Return (X, Y) of the center of cell containing provided text 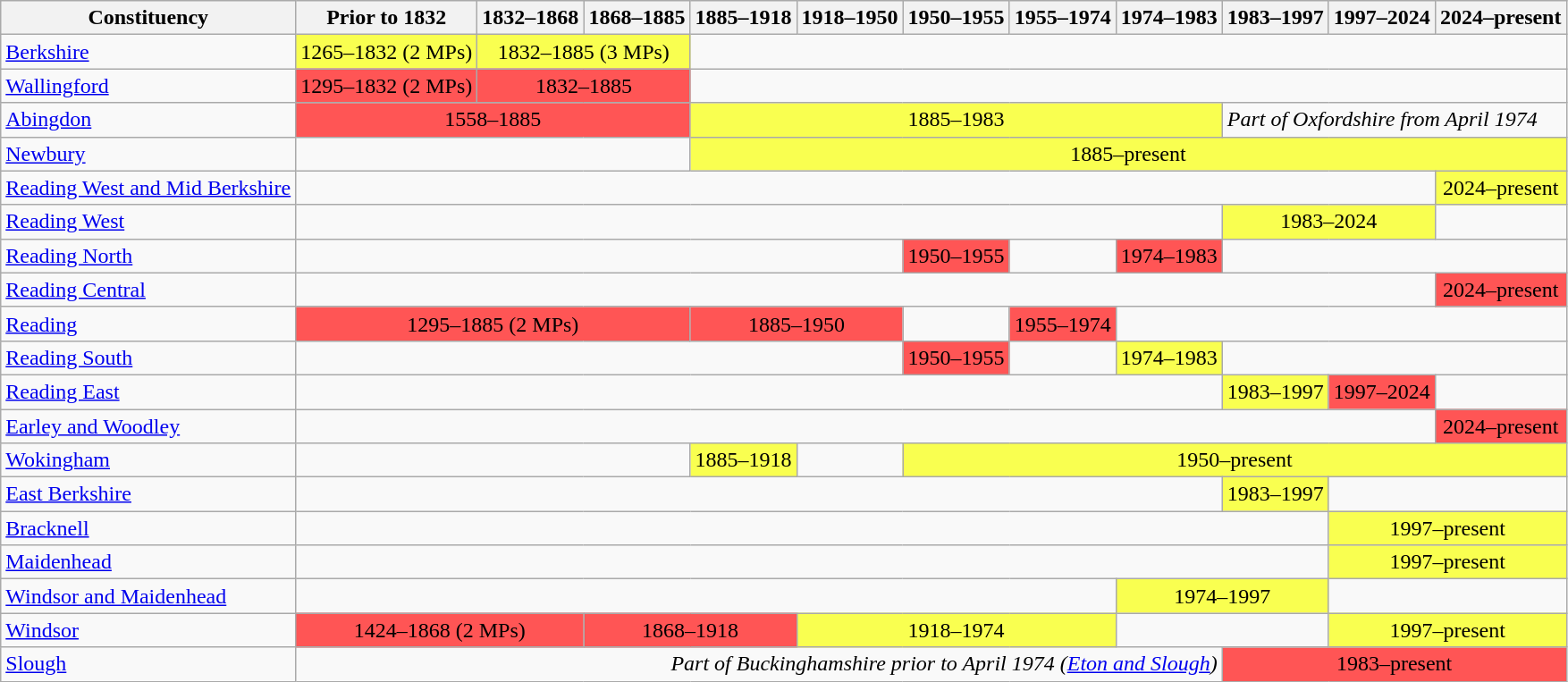
Reading North (148, 256)
Windsor and Maidenhead (148, 596)
Prior to 1832 (386, 18)
1558–1885 (493, 120)
Reading West (148, 222)
1918–1974 (957, 630)
1974–1997 (1222, 596)
Slough (148, 664)
Maidenhead (148, 562)
Wallingford (148, 86)
1832–1885 (3 MPs) (584, 52)
Bracknell (148, 528)
Earley and Woodley (148, 426)
Newbury (148, 154)
East Berkshire (148, 494)
Abingdon (148, 120)
1918–1950 (849, 18)
1885–1983 (957, 120)
Reading West and Mid Berkshire (148, 188)
Wokingham (148, 460)
Reading Central (148, 290)
1265–1832 (2 MPs) (386, 52)
Constituency (148, 18)
1885–present (1128, 154)
Reading East (148, 392)
Windsor (148, 630)
1295–1885 (2 MPs) (493, 324)
Reading (148, 324)
1832–1885 (584, 86)
Part of Buckinghamshire prior to April 1974 (Eton and Slough) (760, 664)
1868–1918 (690, 630)
1832–1868 (531, 18)
1295–1832 (2 MPs) (386, 86)
1424–1868 (2 MPs) (440, 630)
Berkshire (148, 52)
Part of Oxfordshire from April 1974 (1395, 120)
1868–1885 (636, 18)
1885–1950 (797, 324)
1950–present (1235, 460)
Reading South (148, 358)
1983–2024 (1328, 222)
1983–present (1395, 664)
